Extract the (x, y) coordinate from the center of the cell holding the provided text.  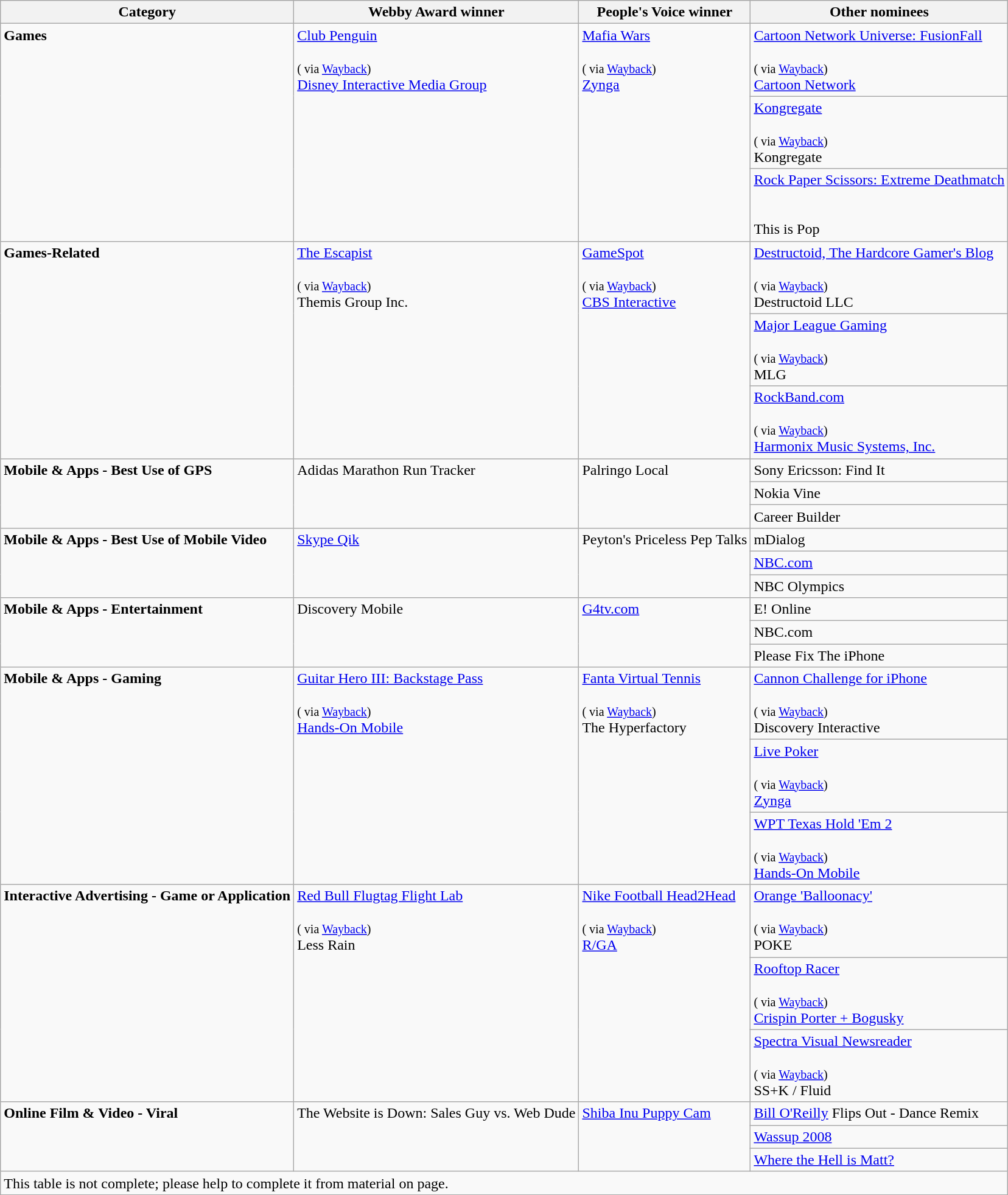
Mafia Wars( via Wayback) Zynga (665, 133)
Adidas Marathon Run Tracker (436, 493)
People's Voice winner (665, 12)
Major League Gaming( via Wayback) MLG (879, 349)
Cannon Challenge for iPhone( via Wayback) Discovery Interactive (879, 704)
Club Penguin( via Wayback) Disney Interactive Media Group (436, 133)
Fanta Virtual Tennis( via Wayback) The Hyperfactory (665, 776)
Cartoon Network Universe: FusionFall( via Wayback) Cartoon Network (879, 60)
Shiba Inu Puppy Cam (665, 1137)
WPT Texas Hold 'Em 2( via Wayback) Hands-On Mobile (879, 849)
Bill O'Reilly Flips Out - Dance Remix (879, 1113)
Guitar Hero III: Backstage Pass( via Wayback) Hands-On Mobile (436, 776)
Live Poker( via Wayback) Zynga (879, 776)
Orange 'Balloonacy'( via Wayback) POKE (879, 920)
Online Film & Video - Viral (147, 1137)
GameSpot( via Wayback) CBS Interactive (665, 349)
Discovery Mobile (436, 633)
Rooftop Racer( via Wayback) Crispin Porter + Bogusky (879, 993)
Wassup 2008 (879, 1137)
Sony Ericsson: Find It (879, 470)
Red Bull Flugtag Flight Lab( via Wayback) Less Rain (436, 993)
Skype Qik (436, 562)
The Website is Down: Sales Guy vs. Web Dude (436, 1137)
Mobile & Apps - Gaming (147, 776)
Games-Related (147, 349)
G4tv.com (665, 633)
Games (147, 133)
Please Fix The iPhone (879, 656)
This table is not complete; please help to complete it from material on page. (504, 1183)
Rock Paper Scissors: Extreme Deathmatch This is Pop (879, 205)
Mobile & Apps - Entertainment (147, 633)
mDialog (879, 539)
Where the Hell is Matt? (879, 1160)
Nokia Vine (879, 493)
Spectra Visual Newsreader( via Wayback) SS+K / Fluid (879, 1065)
Interactive Advertising - Game or Application (147, 993)
Career Builder (879, 516)
E! Online (879, 609)
Mobile & Apps - Best Use of GPS (147, 493)
NBC Olympics (879, 586)
Peyton's Priceless Pep Talks (665, 562)
Nike Football Head2Head( via Wayback) R/GA (665, 993)
RockBand.com( via Wayback) Harmonix Music Systems, Inc. (879, 422)
Palringo Local (665, 493)
Destructoid, The Hardcore Gamer's Blog( via Wayback) Destructoid LLC (879, 278)
Category (147, 12)
Other nominees (879, 12)
The Escapist( via Wayback) Themis Group Inc. (436, 349)
Mobile & Apps - Best Use of Mobile Video (147, 562)
Kongregate( via Wayback) Kongregate (879, 133)
Webby Award winner (436, 12)
